Output the (x, y) coordinate of the center of the cell containing the given text.  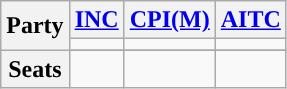
Party (35, 26)
CPI(M) (170, 20)
INC (96, 20)
AITC (250, 20)
Seats (35, 69)
